Return the (X, Y) coordinate for the center point of the cell that contains the specified text.  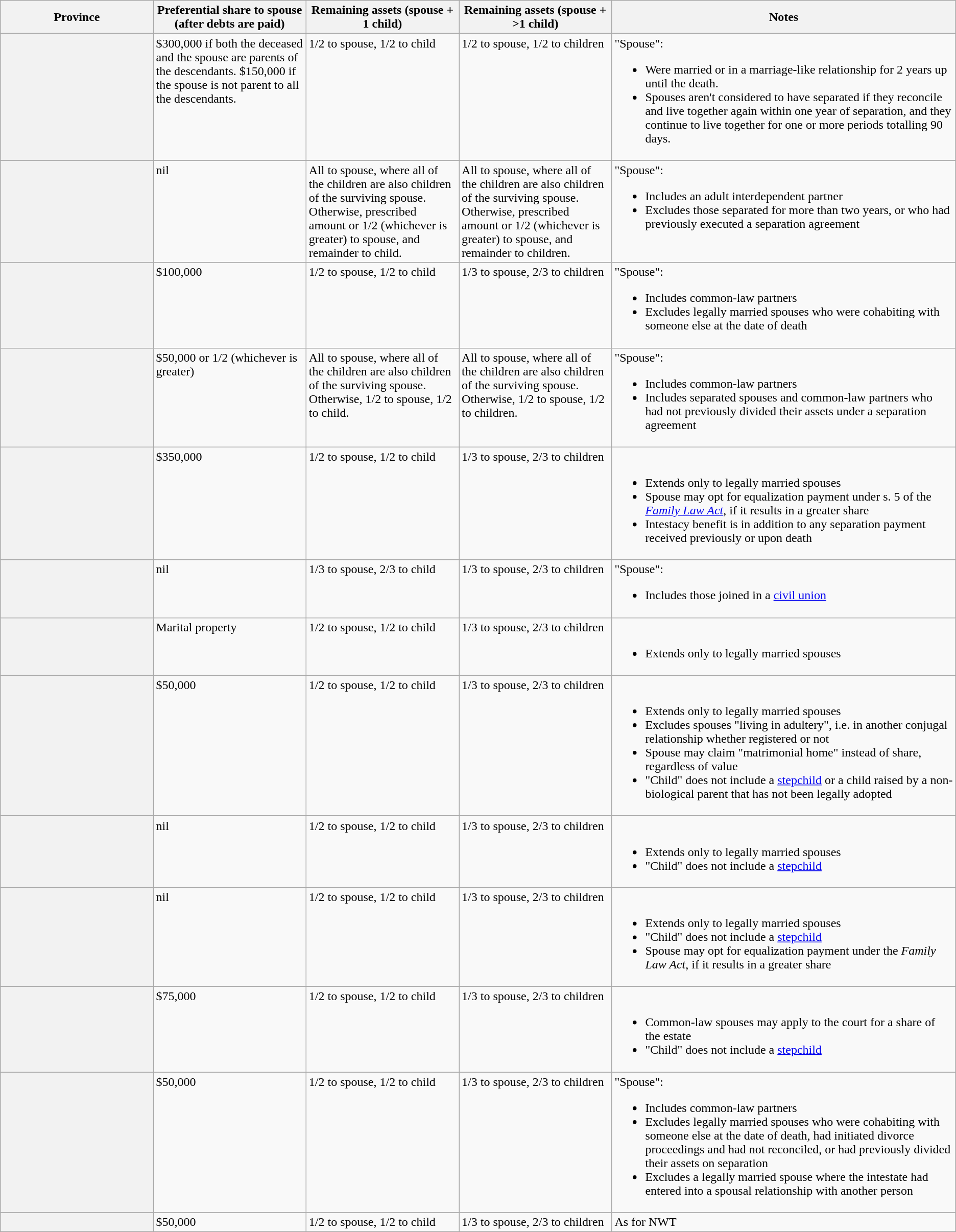
Marital property (230, 647)
Common-law spouses may apply to the court for a share of the estate"Child" does not include a stepchild (783, 1029)
Extends only to legally married spouses (783, 647)
All to spouse, where all of the children are also children of the surviving spouse. Otherwise, 1/2 to spouse, 1/2 to child. (382, 397)
All to spouse, where all of the children are also children of the surviving spouse. Otherwise, 1/2 to spouse, 1/2 to children. (535, 397)
$300,000 if both the deceased and the spouse are parents of the descendants. $150,000 if the spouse is not parent to all the descendants. (230, 97)
Remaining assets (spouse + 1 child) (382, 17)
Province (77, 17)
$100,000 (230, 305)
"Spouse":Includes common-law partnersExcludes legally married spouses who were cohabiting with someone else at the date of death (783, 305)
Preferential share to spouse (after debts are paid) (230, 17)
"Spouse":Includes those joined in a civil union (783, 588)
Extends only to legally married spouses"Child" does not include a stepchild (783, 851)
$75,000 (230, 1029)
1/3 to spouse, 2/3 to child (382, 588)
Notes (783, 17)
$350,000 (230, 504)
1/2 to spouse, 1/2 to children (535, 97)
As for NWT (783, 1222)
Remaining assets (spouse + >1 child) (535, 17)
$50,000 or 1/2 (whichever is greater) (230, 397)
